Provide the [X, Y] coordinate of the cell's center where the given text is located.  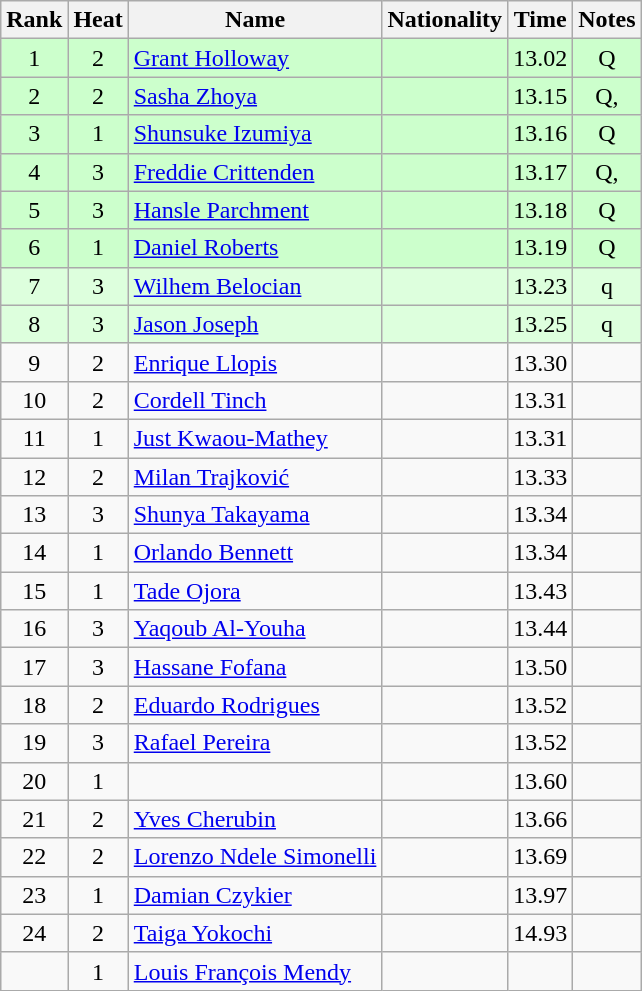
19 [34, 743]
13.16 [540, 134]
13.25 [540, 324]
6 [34, 248]
Taiga Yokochi [255, 933]
Rafael Pereira [255, 743]
13.66 [540, 819]
Shunya Takayama [255, 515]
Lorenzo Ndele Simonelli [255, 857]
21 [34, 819]
13.44 [540, 629]
13.50 [540, 667]
Eduardo Rodrigues [255, 705]
9 [34, 362]
Heat [98, 20]
Shunsuke Izumiya [255, 134]
Enrique Llopis [255, 362]
16 [34, 629]
13.69 [540, 857]
Rank [34, 20]
Nationality [445, 20]
Damian Czykier [255, 895]
10 [34, 400]
24 [34, 933]
Daniel Roberts [255, 248]
13.23 [540, 286]
13.02 [540, 58]
Just Kwaou-Mathey [255, 438]
13.15 [540, 96]
Tade Ojora [255, 591]
Time [540, 20]
8 [34, 324]
7 [34, 286]
22 [34, 857]
12 [34, 477]
Hansle Parchment [255, 210]
4 [34, 172]
Wilhem Belocian [255, 286]
15 [34, 591]
14 [34, 553]
14.93 [540, 933]
11 [34, 438]
13.17 [540, 172]
13 [34, 515]
20 [34, 781]
Hassane Fofana [255, 667]
Freddie Crittenden [255, 172]
Milan Trajković [255, 477]
17 [34, 667]
Yves Cherubin [255, 819]
13.19 [540, 248]
13.30 [540, 362]
13.18 [540, 210]
Louis François Mendy [255, 971]
13.43 [540, 591]
Grant Holloway [255, 58]
Notes [607, 20]
Cordell Tinch [255, 400]
Orlando Bennett [255, 553]
5 [34, 210]
23 [34, 895]
Yaqoub Al-Youha [255, 629]
Sasha Zhoya [255, 96]
Jason Joseph [255, 324]
13.33 [540, 477]
13.97 [540, 895]
13.60 [540, 781]
18 [34, 705]
Name [255, 20]
